Identify which cell holds the provided text, then report its [x, y] central coordinate. 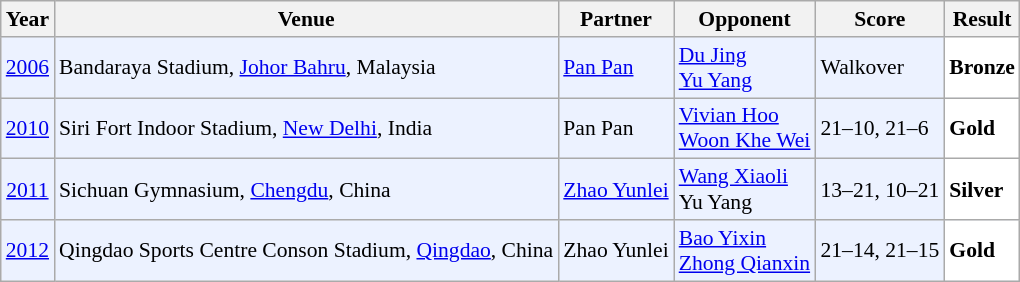
21–10, 21–6 [880, 128]
Silver [982, 190]
Siri Fort Indoor Stadium, New Delhi, India [306, 128]
2011 [28, 190]
Bao Yixin Zhong Qianxin [745, 250]
Wang Xiaoli Yu Yang [745, 190]
Opponent [745, 19]
Qingdao Sports Centre Conson Stadium, Qingdao, China [306, 250]
2006 [28, 68]
Vivian Hoo Woon Khe Wei [745, 128]
21–14, 21–15 [880, 250]
2010 [28, 128]
Du Jing Yu Yang [745, 68]
Bronze [982, 68]
13–21, 10–21 [880, 190]
Sichuan Gymnasium, Chengdu, China [306, 190]
Venue [306, 19]
2012 [28, 250]
Bandaraya Stadium, Johor Bahru, Malaysia [306, 68]
Result [982, 19]
Walkover [880, 68]
Partner [616, 19]
Score [880, 19]
Year [28, 19]
